Provide the (X, Y) coordinate of the cell's center where the given text is located.  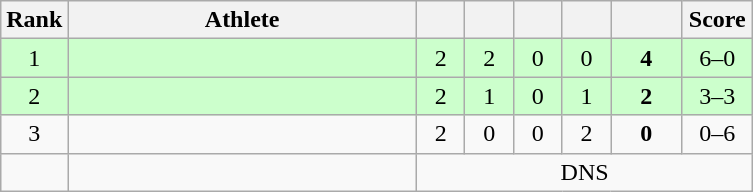
3 (34, 134)
Score (718, 20)
0–6 (718, 134)
6–0 (718, 58)
Rank (34, 20)
4 (646, 58)
Athlete (242, 20)
3–3 (718, 96)
DNS (584, 172)
